Scan for the cell matching the given text and deliver its (X, Y) coordinate at center. 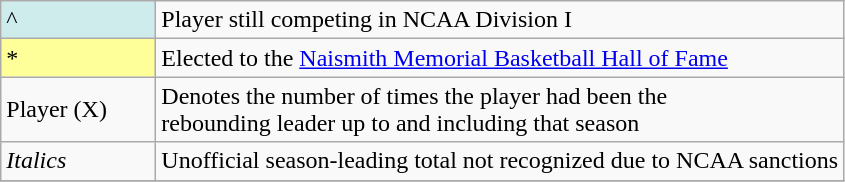
Unofficial season-leading total not recognized due to NCAA sanctions (500, 161)
* (78, 58)
Player still competing in NCAA Division I (500, 20)
Elected to the Naismith Memorial Basketball Hall of Fame (500, 58)
Player (X) (78, 110)
Denotes the number of times the player had been therebounding leader up to and including that season (500, 110)
^ (78, 20)
Italics (78, 161)
